Return the (X, Y) coordinate for the center point of the cell that contains the specified text.  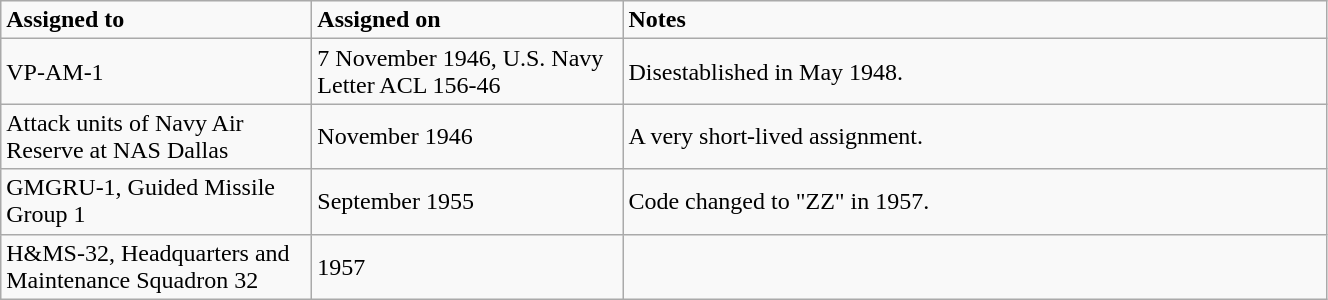
7 November 1946, U.S. Navy Letter ACL 156-46 (468, 72)
September 1955 (468, 202)
H&MS-32, Headquarters and Maintenance Squadron 32 (156, 266)
Notes (975, 20)
Disestablished in May 1948. (975, 72)
Code changed to "ZZ" in 1957. (975, 202)
Assigned on (468, 20)
VP-AM-1 (156, 72)
A very short-lived assignment. (975, 136)
1957 (468, 266)
Assigned to (156, 20)
GMGRU-1, Guided Missile Group 1 (156, 202)
Attack units of Navy Air Reserve at NAS Dallas (156, 136)
November 1946 (468, 136)
